Extract the [X, Y] coordinate from the center of the cell holding the provided text.  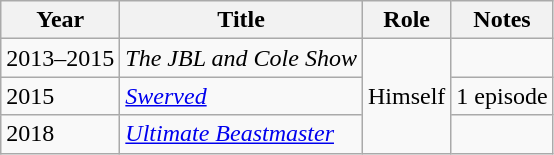
Ultimate Beastmaster [242, 134]
Title [242, 20]
1 episode [502, 96]
2013–2015 [60, 58]
2018 [60, 134]
Notes [502, 20]
Year [60, 20]
Himself [406, 96]
The JBL and Cole Show [242, 58]
Swerved [242, 96]
2015 [60, 96]
Role [406, 20]
